Provide the (X, Y) coordinate of the cell's center where the given text is located.  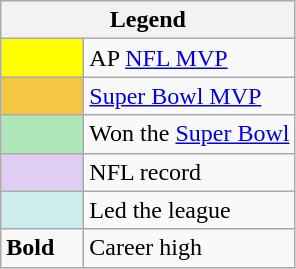
Led the league (190, 210)
Career high (190, 248)
Legend (148, 20)
AP NFL MVP (190, 58)
Bold (42, 248)
Super Bowl MVP (190, 96)
Won the Super Bowl (190, 134)
NFL record (190, 172)
